Extract the [X, Y] coordinate from the center of the cell holding the provided text.  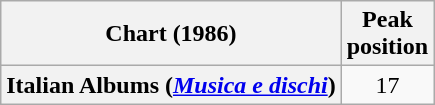
17 [387, 85]
Peakposition [387, 34]
Italian Albums (Musica e dischi) [171, 85]
Chart (1986) [171, 34]
